Capture the cell that displays the provided text and extract its [x, y] central coordinate. 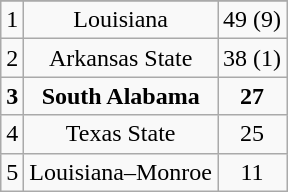
Louisiana–Monroe [121, 172]
Louisiana [121, 20]
1 [12, 20]
South Alabama [121, 96]
5 [12, 172]
25 [252, 134]
Arkansas State [121, 58]
38 (1) [252, 58]
3 [12, 96]
4 [12, 134]
2 [12, 58]
Texas State [121, 134]
49 (9) [252, 20]
11 [252, 172]
27 [252, 96]
